Pinpoint the cell where the given text exists, returning its [X, Y] midpoint coordinate. 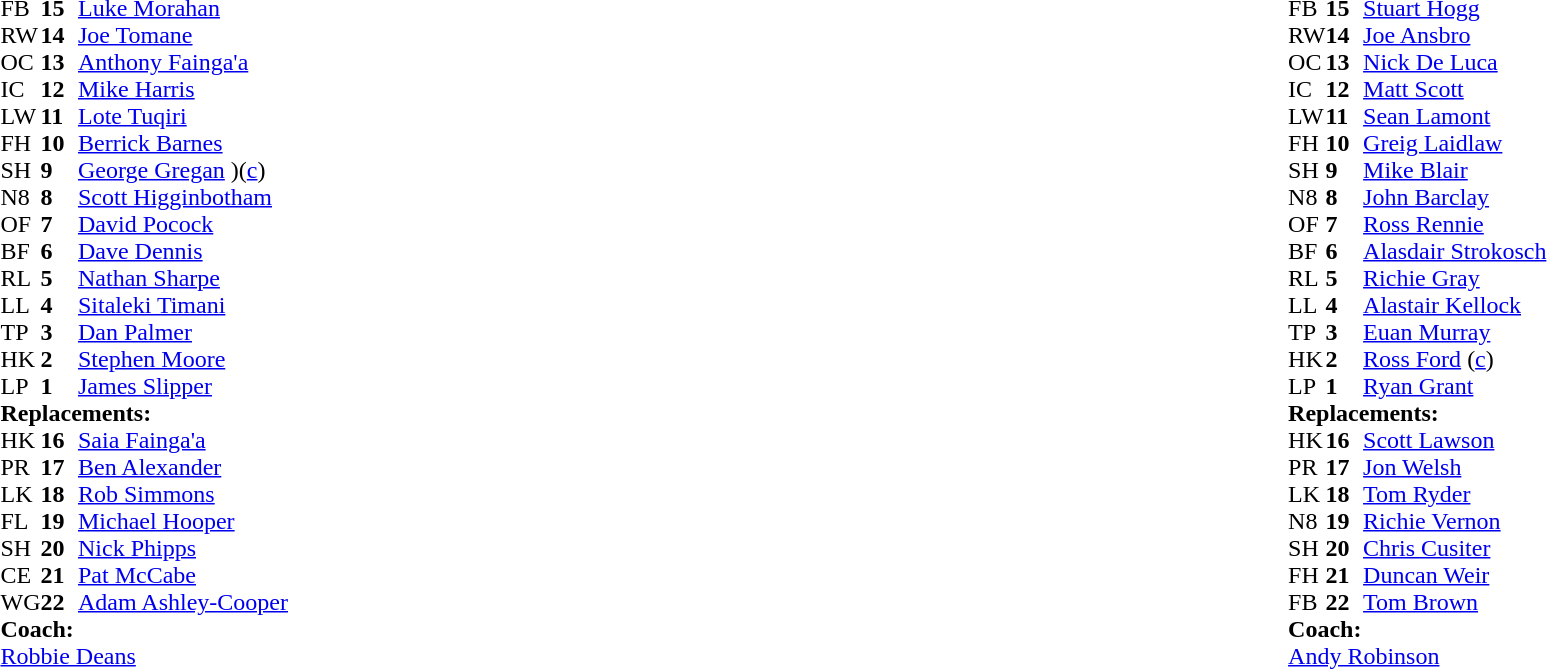
Michael Hooper [183, 522]
Tom Brown [1454, 602]
David Pocock [183, 224]
Greig Laidlaw [1454, 144]
Joe Tomane [183, 36]
Richie Vernon [1454, 522]
Nathan Sharpe [183, 278]
Jon Welsh [1454, 468]
WG [20, 602]
Nick De Luca [1454, 62]
Duncan Weir [1454, 576]
Ben Alexander [183, 468]
Adam Ashley-Cooper [183, 602]
Ross Ford (c) [1454, 360]
Stephen Moore [183, 360]
George Gregan )(c) [183, 170]
Scott Lawson [1454, 440]
Richie Gray [1454, 278]
Rob Simmons [183, 494]
Euan Murray [1454, 332]
Lote Tuqiri [183, 116]
Robbie Deans [144, 656]
Andy Robinson [1417, 656]
CE [20, 576]
Alasdair Strokosch [1454, 252]
Sean Lamont [1454, 116]
Dan Palmer [183, 332]
FB [1307, 602]
Mike Harris [183, 90]
Chris Cusiter [1454, 548]
Mike Blair [1454, 170]
Matt Scott [1454, 90]
Tom Ryder [1454, 494]
Sitaleki Timani [183, 306]
John Barclay [1454, 198]
Pat McCabe [183, 576]
Nick Phipps [183, 548]
Dave Dennis [183, 252]
Alastair Kellock [1454, 306]
James Slipper [183, 386]
Ross Rennie [1454, 224]
Ryan Grant [1454, 386]
FL [20, 522]
Anthony Fainga'a [183, 62]
Saia Fainga'a [183, 440]
Berrick Barnes [183, 144]
Joe Ansbro [1454, 36]
Scott Higginbotham [183, 198]
